For the text-containing cell, return its midpoint in [X, Y] coordinate format. 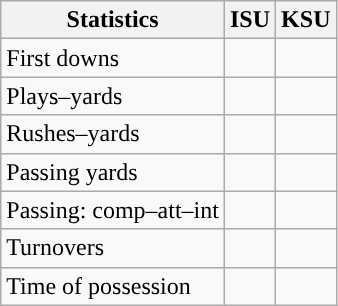
KSU [306, 20]
Passing: comp–att–int [113, 210]
Turnovers [113, 248]
Time of possession [113, 286]
First downs [113, 58]
Statistics [113, 20]
Rushes–yards [113, 134]
Plays–yards [113, 96]
ISU [250, 20]
Passing yards [113, 172]
